Search for the cell housing the specified text and yield its [X, Y] center coordinate. 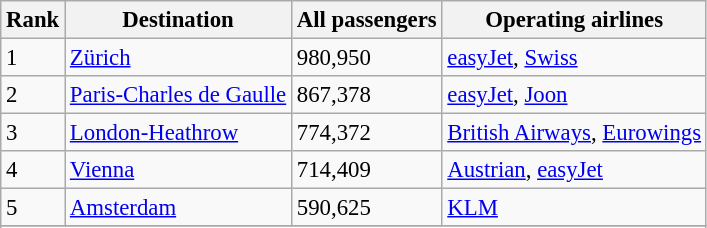
easyJet, Swiss [574, 58]
774,372 [367, 133]
5 [33, 208]
867,378 [367, 95]
Amsterdam [178, 208]
4 [33, 170]
3 [33, 133]
Zürich [178, 58]
2 [33, 95]
easyJet, Joon [574, 95]
Operating airlines [574, 20]
980,950 [367, 58]
Austrian, easyJet [574, 170]
590,625 [367, 208]
Destination [178, 20]
Vienna [178, 170]
714,409 [367, 170]
KLM [574, 208]
London-Heathrow [178, 133]
British Airways, Eurowings [574, 133]
Rank [33, 20]
Paris-Charles de Gaulle [178, 95]
All passengers [367, 20]
1 [33, 58]
